Locate the cell with the specified text and output its [x, y] center coordinate. 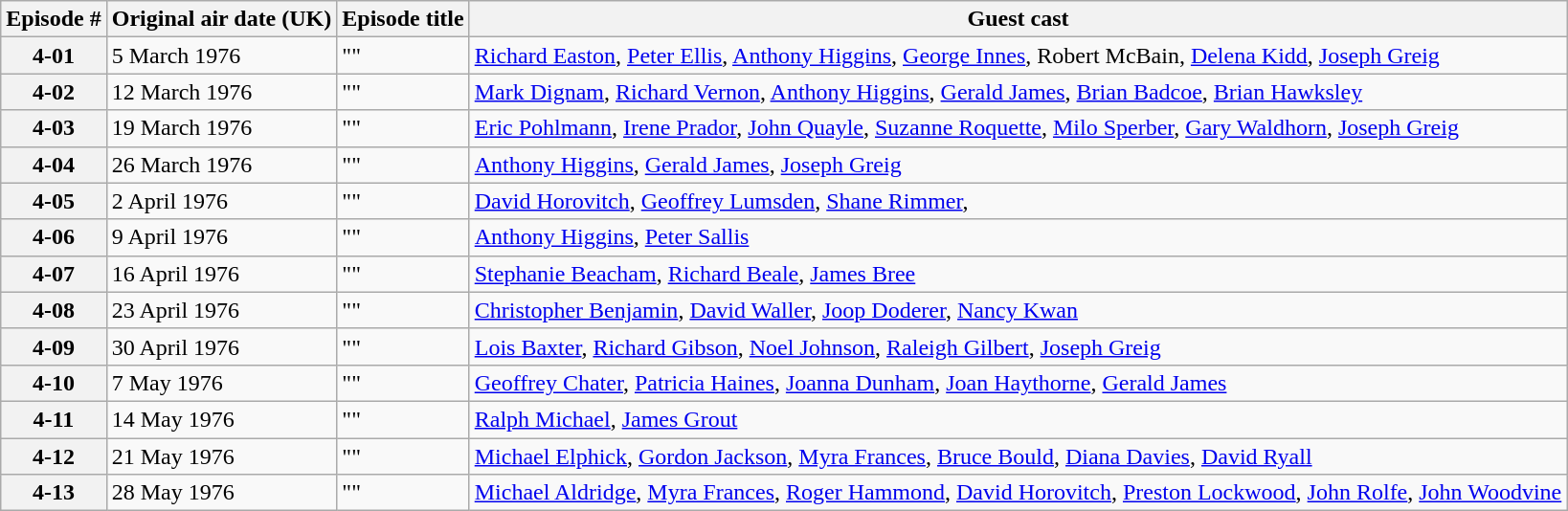
Guest cast [1019, 19]
7 May 1976 [222, 383]
12 March 1976 [222, 92]
23 April 1976 [222, 310]
Eric Pohlmann, Irene Prador, John Quayle, Suzanne Roquette, Milo Sperber, Gary Waldhorn, Joseph Greig [1019, 128]
Stephanie Beacham, Richard Beale, James Bree [1019, 274]
4-12 [54, 456]
Richard Easton, Peter Ellis, Anthony Higgins, George Innes, Robert McBain, Delena Kidd, Joseph Greig [1019, 56]
Lois Baxter, Richard Gibson, Noel Johnson, Raleigh Gilbert, Joseph Greig [1019, 346]
16 April 1976 [222, 274]
19 March 1976 [222, 128]
4-06 [54, 237]
Anthony Higgins, Gerald James, Joseph Greig [1019, 165]
9 April 1976 [222, 237]
Episode title [403, 19]
Ralph Michael, James Grout [1019, 419]
2 April 1976 [222, 201]
4-01 [54, 56]
4-09 [54, 346]
Michael Aldridge, Myra Frances, Roger Hammond, David Horovitch, Preston Lockwood, John Rolfe, John Woodvine [1019, 493]
4-08 [54, 310]
28 May 1976 [222, 493]
Geoffrey Chater, Patricia Haines, Joanna Dunham, Joan Haythorne, Gerald James [1019, 383]
4-02 [54, 92]
Michael Elphick, Gordon Jackson, Myra Frances, Bruce Bould, Diana Davies, David Ryall [1019, 456]
21 May 1976 [222, 456]
26 March 1976 [222, 165]
14 May 1976 [222, 419]
4-04 [54, 165]
4-05 [54, 201]
Mark Dignam, Richard Vernon, Anthony Higgins, Gerald James, Brian Badcoe, Brian Hawksley [1019, 92]
4-13 [54, 493]
Original air date (UK) [222, 19]
Christopher Benjamin, David Waller, Joop Doderer, Nancy Kwan [1019, 310]
4-03 [54, 128]
David Horovitch, Geoffrey Lumsden, Shane Rimmer, [1019, 201]
30 April 1976 [222, 346]
Anthony Higgins, Peter Sallis [1019, 237]
4-11 [54, 419]
5 March 1976 [222, 56]
4-10 [54, 383]
Episode # [54, 19]
4-07 [54, 274]
